Return (x, y) of the center of cell containing provided text 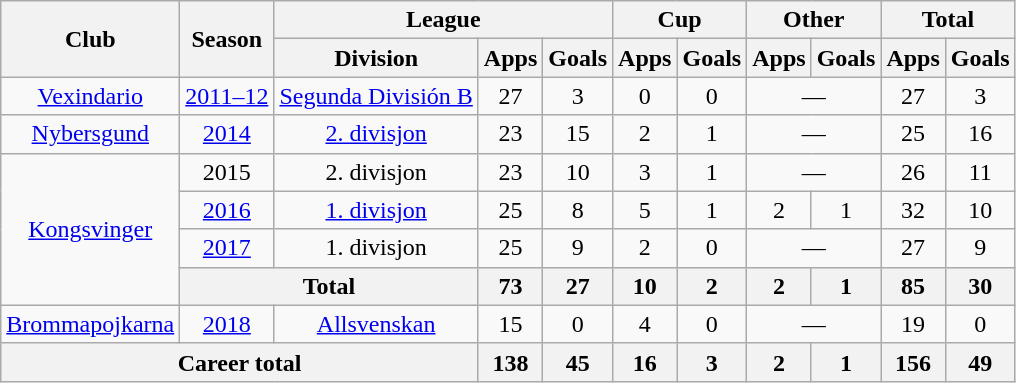
Nybersgund (90, 134)
Club (90, 39)
2014 (227, 134)
45 (578, 362)
2016 (227, 210)
Vexindario (90, 96)
8 (578, 210)
Cup (680, 20)
League (444, 20)
138 (510, 362)
30 (980, 286)
Other (814, 20)
49 (980, 362)
2011–12 (227, 96)
Brommapojkarna (90, 324)
2018 (227, 324)
Kongsvinger (90, 229)
156 (913, 362)
11 (980, 172)
5 (645, 210)
4 (645, 324)
2015 (227, 172)
Season (227, 39)
2017 (227, 248)
Division (376, 58)
73 (510, 286)
Allsvenskan (376, 324)
Segunda División B (376, 96)
Career total (240, 362)
85 (913, 286)
26 (913, 172)
19 (913, 324)
32 (913, 210)
